Pinpoint the cell where the given text exists, returning its [X, Y] midpoint coordinate. 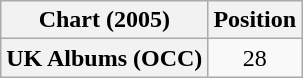
28 [255, 58]
UK Albums (OCC) [104, 58]
Chart (2005) [104, 20]
Position [255, 20]
